Extract the [X, Y] coordinate from the center of the cell holding the provided text.  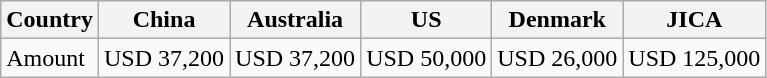
Country [50, 20]
USD 26,000 [558, 58]
China [164, 20]
USD 50,000 [426, 58]
Amount [50, 58]
US [426, 20]
JICA [694, 20]
Denmark [558, 20]
Australia [296, 20]
USD 125,000 [694, 58]
